Search for the cell housing the specified text and yield its (X, Y) center coordinate. 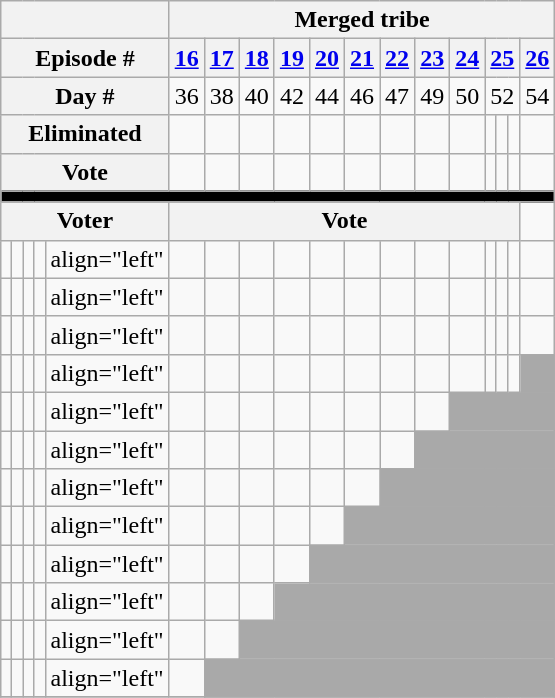
16 (186, 58)
21 (362, 58)
44 (326, 96)
Eliminated (85, 134)
38 (222, 96)
47 (398, 96)
42 (292, 96)
24 (468, 58)
Day # (85, 96)
23 (432, 58)
52 (502, 96)
Episode # (85, 58)
20 (326, 58)
19 (292, 58)
17 (222, 58)
40 (256, 96)
49 (432, 96)
22 (398, 58)
46 (362, 96)
50 (468, 96)
26 (538, 58)
36 (186, 96)
18 (256, 58)
Merged tribe (362, 20)
54 (538, 96)
Voter (85, 221)
25 (502, 58)
